Capture the cell that displays the provided text and extract its (X, Y) central coordinate. 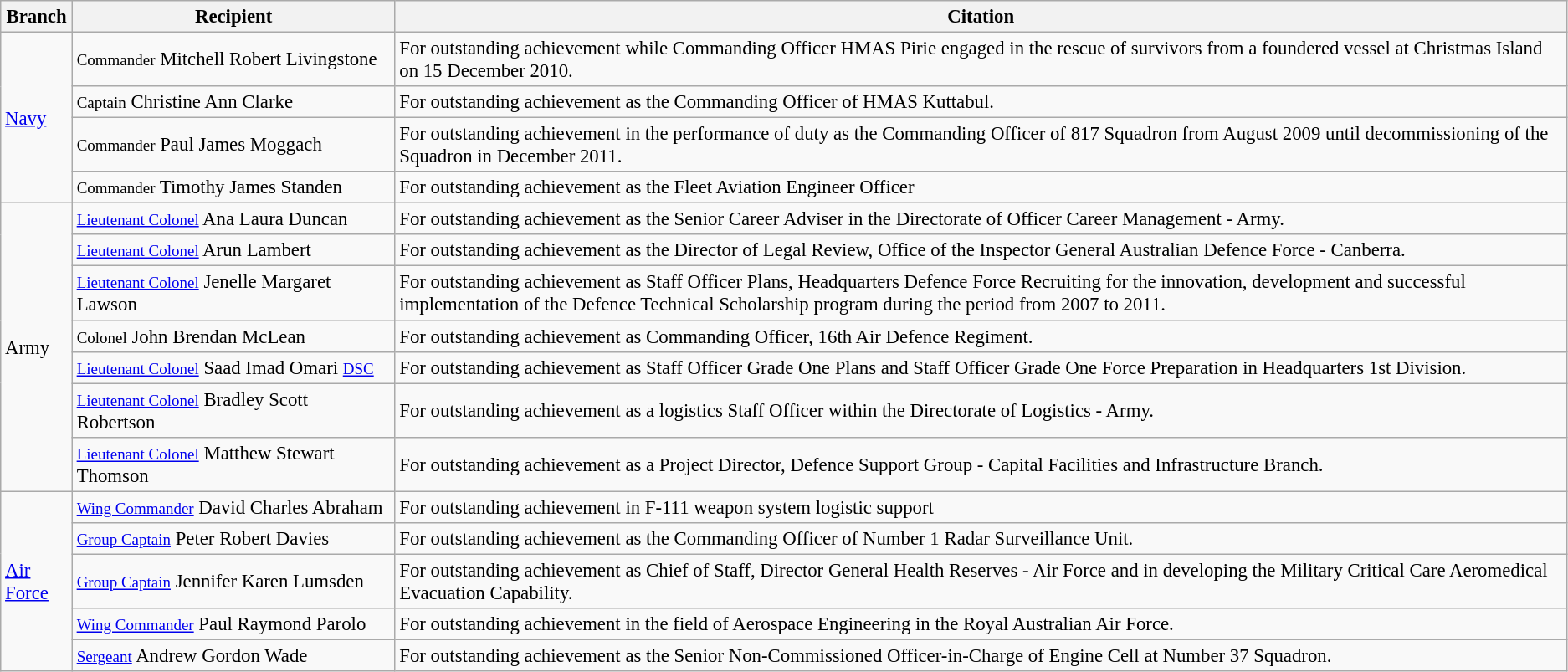
Citation (981, 17)
Branch (37, 17)
For outstanding achievement in F-111 weapon system logistic support (981, 507)
For outstanding achievement as the Commanding Officer of HMAS Kuttabul. (981, 102)
Wing Commander David Charles Abraham (233, 507)
Army (37, 347)
Lieutenant Colonel Saad Imad Omari DSC (233, 367)
For outstanding achievement as Commanding Officer, 16th Air Defence Regiment. (981, 336)
Commander Timothy James Standen (233, 187)
Commander Paul James Moggach (233, 146)
For outstanding achievement in the field of Aerospace Engineering in the Royal Australian Air Force. (981, 624)
Commander Mitchell Robert Livingstone (233, 60)
Lieutenant Colonel Matthew Stewart Thomson (233, 464)
Group Captain Peter Robert Davies (233, 539)
Lieutenant Colonel Arun Lambert (233, 250)
Sergeant Andrew Gordon Wade (233, 655)
Recipient (233, 17)
For outstanding achievement as the Senior Non-Commissioned Officer-in-Charge of Engine Cell at Number 37 Squadron. (981, 655)
Captain Christine Ann Clarke (233, 102)
Wing Commander Paul Raymond Parolo (233, 624)
Lieutenant Colonel Bradley Scott Robertson (233, 410)
For outstanding achievement as a Project Director, Defence Support Group - Capital Facilities and Infrastructure Branch. (981, 464)
Lieutenant Colonel Jenelle Margaret Lawson (233, 293)
For outstanding achievement as the Director of Legal Review, Office of the Inspector General Australian Defence Force - Canberra. (981, 250)
For outstanding achievement as Staff Officer Grade One Plans and Staff Officer Grade One Force Preparation in Headquarters 1st Division. (981, 367)
Air Force (37, 581)
Navy (37, 118)
For outstanding achievement as the Fleet Aviation Engineer Officer (981, 187)
For outstanding achievement as the Commanding Officer of Number 1 Radar Surveillance Unit. (981, 539)
Colonel John Brendan McLean (233, 336)
Lieutenant Colonel Ana Laura Duncan (233, 219)
Group Captain Jennifer Karen Lumsden (233, 581)
For outstanding achievement as a logistics Staff Officer within the Directorate of Logistics - Army. (981, 410)
For outstanding achievement as the Senior Career Adviser in the Directorate of Officer Career Management - Army. (981, 219)
